Pinpoint the cell where the given text exists, returning its [x, y] midpoint coordinate. 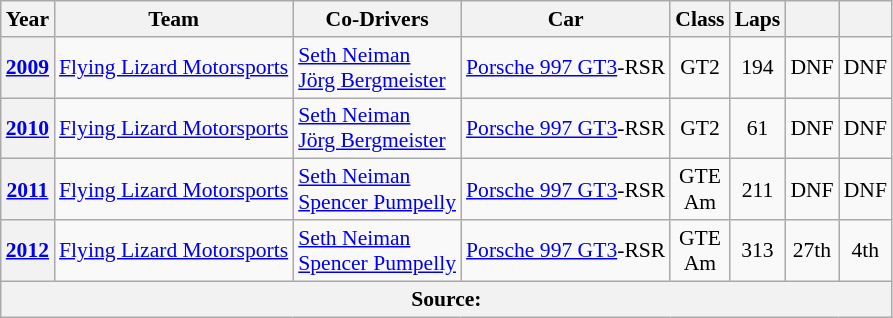
2010 [28, 128]
Year [28, 19]
27th [812, 250]
211 [758, 190]
2012 [28, 250]
Source: [446, 299]
194 [758, 68]
313 [758, 250]
4th [866, 250]
Team [174, 19]
Car [566, 19]
Laps [758, 19]
2009 [28, 68]
Co-Drivers [377, 19]
Class [700, 19]
61 [758, 128]
2011 [28, 190]
